Output the (X, Y) coordinate of the center of the cell containing the given text.  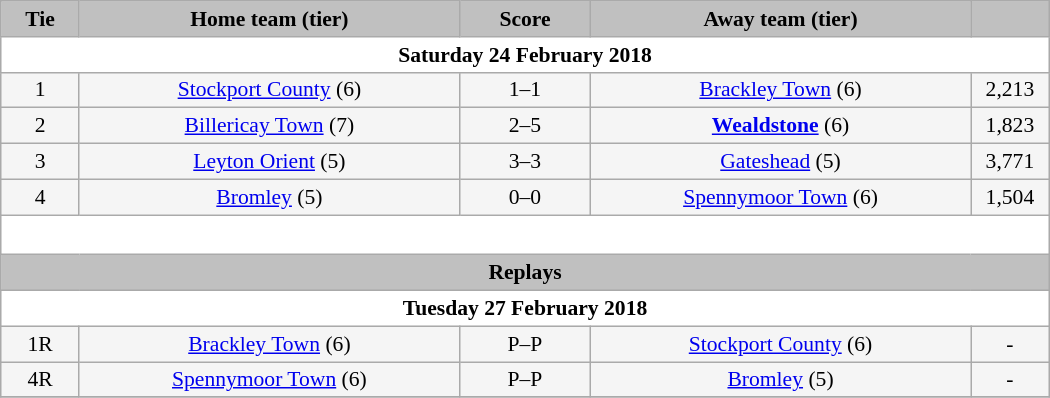
Wealdstone (6) (781, 126)
0–0 (524, 197)
1,504 (1010, 197)
3 (40, 162)
4 (40, 197)
Replays (525, 273)
2,213 (1010, 90)
Tie (40, 19)
Gateshead (5) (781, 162)
Billericay Town (7) (269, 126)
4R (40, 380)
1,823 (1010, 126)
1R (40, 344)
Tuesday 27 February 2018 (525, 309)
Away team (tier) (781, 19)
Leyton Orient (5) (269, 162)
2 (40, 126)
Saturday 24 February 2018 (525, 55)
Home team (tier) (269, 19)
2–5 (524, 126)
3–3 (524, 162)
3,771 (1010, 162)
Score (524, 19)
1–1 (524, 90)
1 (40, 90)
